Locate the cell with the specified text and output its [X, Y] center coordinate. 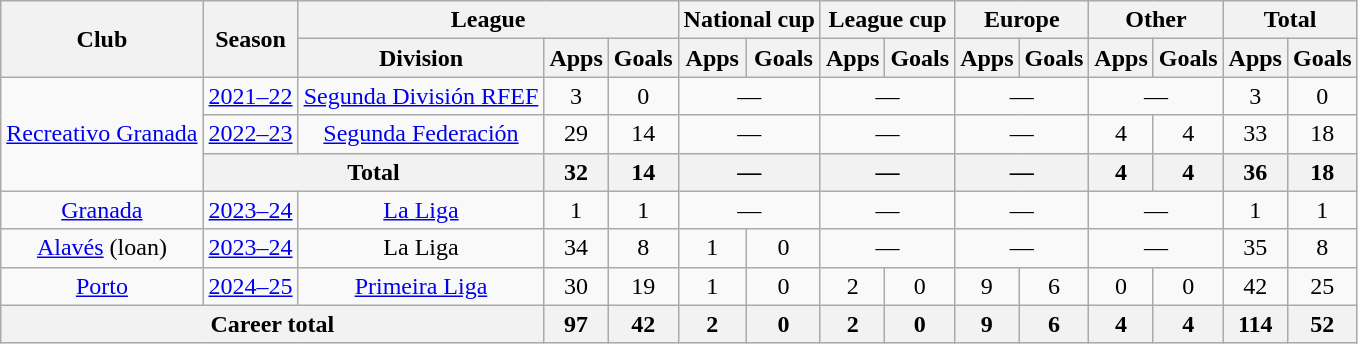
Season [250, 39]
Division [421, 58]
35 [1255, 248]
Porto [102, 286]
Europe [1022, 20]
Segunda División RFEF [421, 96]
34 [576, 248]
52 [1322, 324]
2022–23 [250, 134]
2024–25 [250, 286]
32 [576, 172]
97 [576, 324]
Granada [102, 210]
League [488, 20]
29 [576, 134]
114 [1255, 324]
Primeira Liga [421, 286]
33 [1255, 134]
19 [643, 286]
25 [1322, 286]
League cup [887, 20]
2021–22 [250, 96]
30 [576, 286]
Club [102, 39]
Career total [272, 324]
36 [1255, 172]
National cup [749, 20]
Recreativo Granada [102, 134]
Alavés (loan) [102, 248]
Other [1156, 20]
Segunda Federación [421, 134]
